Detect which cell encompasses the target text, then output its [x, y] center coordinate. 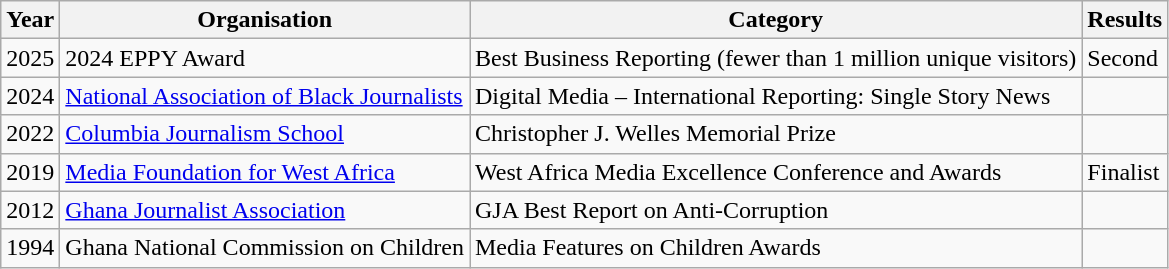
Columbia Journalism School [265, 134]
Digital Media – International Reporting: Single Story News [776, 96]
West Africa Media Excellence Conference and Awards [776, 172]
Best Business Reporting (fewer than 1 million unique visitors) [776, 58]
Results [1125, 20]
Christopher J. Welles Memorial Prize [776, 134]
Second [1125, 58]
Year [30, 20]
2012 [30, 210]
GJA Best Report on Anti-Corruption [776, 210]
2024 [30, 96]
Media Foundation for West Africa [265, 172]
Ghana Journalist Association [265, 210]
2022 [30, 134]
Category [776, 20]
1994 [30, 248]
2019 [30, 172]
2024 EPPY Award [265, 58]
Media Features on Children Awards [776, 248]
Finalist [1125, 172]
National Association of Black Journalists [265, 96]
Organisation [265, 20]
2025 [30, 58]
Ghana National Commission on Children [265, 248]
